Pinpoint the cell where the given text exists, returning its (x, y) midpoint coordinate. 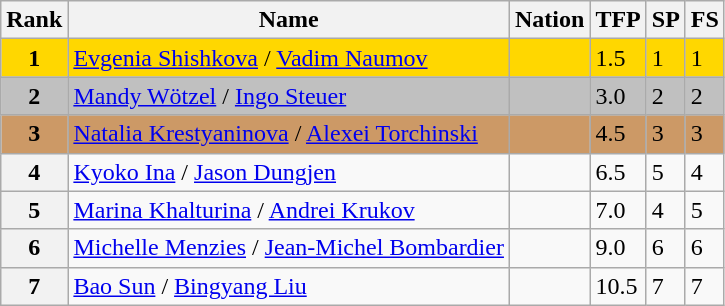
Nation (549, 20)
Name (289, 20)
Natalia Krestyaninova / Alexei Torchinski (289, 134)
4.5 (618, 134)
9.0 (618, 248)
1.5 (618, 58)
6.5 (618, 172)
7.0 (618, 210)
SP (666, 20)
Kyoko Ina / Jason Dungjen (289, 172)
3.0 (618, 96)
Rank (34, 20)
Marina Khalturina / Andrei Krukov (289, 210)
Bao Sun / Bingyang Liu (289, 286)
Mandy Wötzel / Ingo Steuer (289, 96)
Evgenia Shishkova / Vadim Naumov (289, 58)
TFP (618, 20)
10.5 (618, 286)
Michelle Menzies / Jean-Michel Bombardier (289, 248)
FS (704, 20)
